Provide the [X, Y] coordinate of the cell's center where the given text is located.  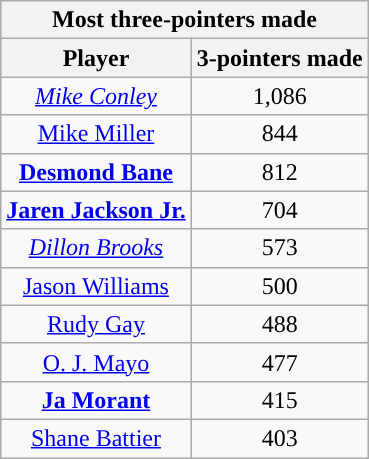
Jason Williams [96, 286]
O. J. Mayo [96, 362]
1,086 [280, 96]
812 [280, 172]
Most three-pointers made [184, 20]
Player [96, 58]
Jaren Jackson Jr. [96, 210]
488 [280, 324]
403 [280, 438]
Mike Miller [96, 134]
Rudy Gay [96, 324]
Desmond Bane [96, 172]
Shane Battier [96, 438]
704 [280, 210]
Ja Morant [96, 400]
477 [280, 362]
500 [280, 286]
Mike Conley [96, 96]
415 [280, 400]
844 [280, 134]
3-pointers made [280, 58]
Dillon Brooks [96, 248]
573 [280, 248]
